Return (x, y) of the center of cell containing provided text 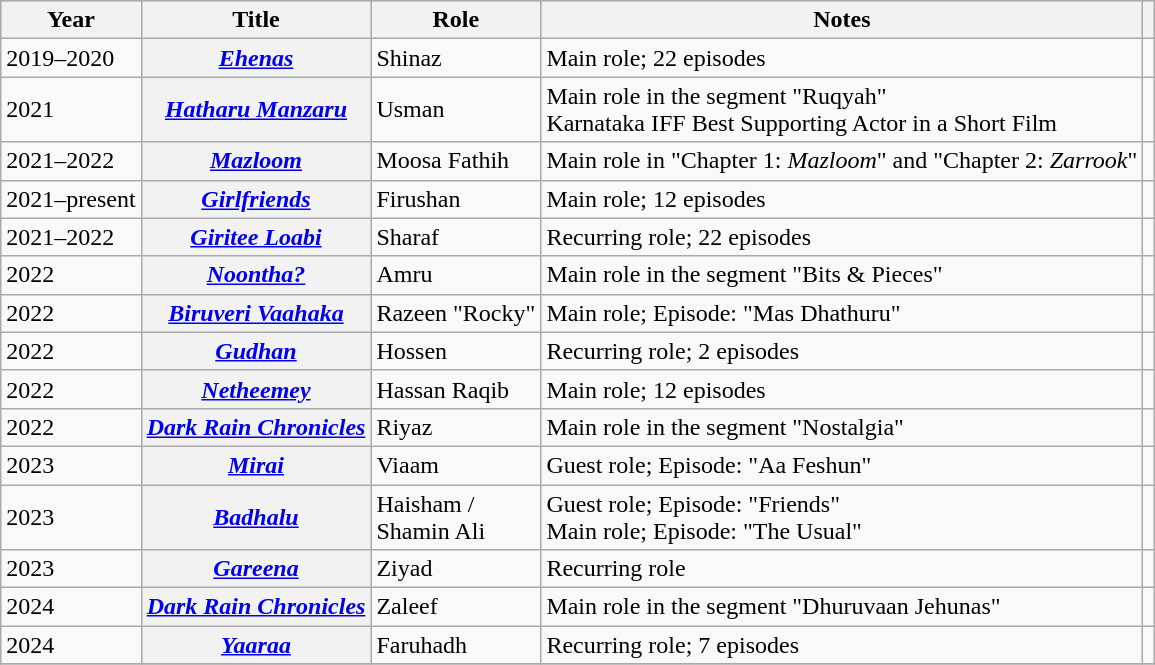
Guest role; Episode: "Aa Feshun" (842, 465)
Notes (842, 20)
Netheemey (256, 389)
Guest role; Episode: "Friends"Main role; Episode: "The Usual" (842, 516)
2021–present (71, 199)
Moosa Fathih (456, 161)
Recurring role; 7 episodes (842, 645)
Razeen "Rocky" (456, 313)
Hossen (456, 351)
Shinaz (456, 58)
Hassan Raqib (456, 389)
Riyaz (456, 427)
Firushan (456, 199)
Main role in "Chapter 1: Mazloom" and "Chapter 2: Zarrook" (842, 161)
Gareena (256, 569)
Ziyad (456, 569)
Viaam (456, 465)
Zaleef (456, 607)
Mazloom (256, 161)
2019–2020 (71, 58)
Sharaf (456, 237)
Biruveri Vaahaka (256, 313)
Main role in the segment "Dhuruvaan Jehunas" (842, 607)
Year (71, 20)
Gudhan (256, 351)
2021 (71, 110)
Recurring role (842, 569)
Ehenas (256, 58)
Haisham /Shamin Ali (456, 516)
Main role; Episode: "Mas Dhathuru" (842, 313)
Mirai (256, 465)
Main role in the segment "Nostalgia" (842, 427)
Usman (456, 110)
Role (456, 20)
Hatharu Manzaru (256, 110)
Recurring role; 22 episodes (842, 237)
Main role in the segment "Ruqyah"Karnataka IFF Best Supporting Actor in a Short Film (842, 110)
Noontha? (256, 275)
Title (256, 20)
Giritee Loabi (256, 237)
Main role; 22 episodes (842, 58)
Recurring role; 2 episodes (842, 351)
Main role in the segment "Bits & Pieces" (842, 275)
Amru (456, 275)
Girlfriends (256, 199)
Yaaraa (256, 645)
Faruhadh (456, 645)
Badhalu (256, 516)
